Pinpoint the cell where the given text exists, returning its (X, Y) midpoint coordinate. 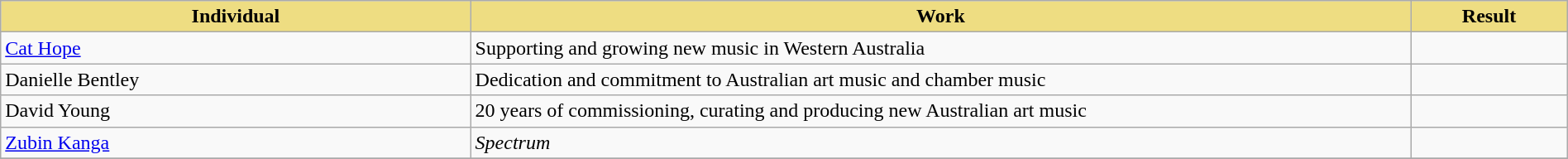
Result (1489, 17)
Spectrum (941, 142)
Danielle Bentley (236, 79)
20 years of commissioning, curating and producing new Australian art music (941, 111)
Zubin Kanga (236, 142)
Work (941, 17)
Individual (236, 17)
Cat Hope (236, 48)
Supporting and growing new music in Western Australia (941, 48)
Dedication and commitment to Australian art music and chamber music (941, 79)
David Young (236, 111)
